For the text-containing cell, return its midpoint in (x, y) coordinate format. 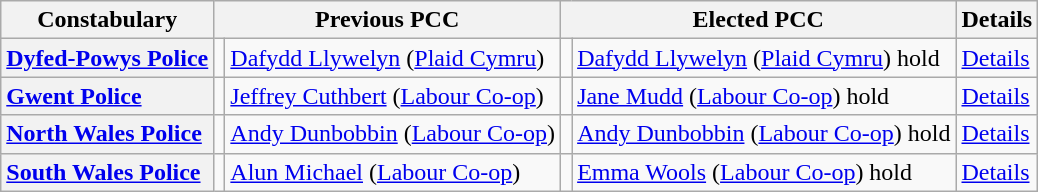
Jeffrey Cuthbert (Labour Co-op) (393, 96)
Emma Wools (Labour Co-op) hold (764, 172)
Andy Dunbobbin (Labour Co-op) (393, 134)
North Wales Police (108, 134)
South Wales Police (108, 172)
Gwent Police (108, 96)
Dafydd Llywelyn (Plaid Cymru) hold (764, 58)
Andy Dunbobbin (Labour Co-op) hold (764, 134)
Alun Michael (Labour Co-op) (393, 172)
Previous PCC (388, 20)
Jane Mudd (Labour Co-op) hold (764, 96)
Constabulary (108, 20)
Dyfed-Powys Police (108, 58)
Dafydd Llywelyn (Plaid Cymru) (393, 58)
Elected PCC (758, 20)
